Pinpoint the cell where the given text exists, returning its [X, Y] midpoint coordinate. 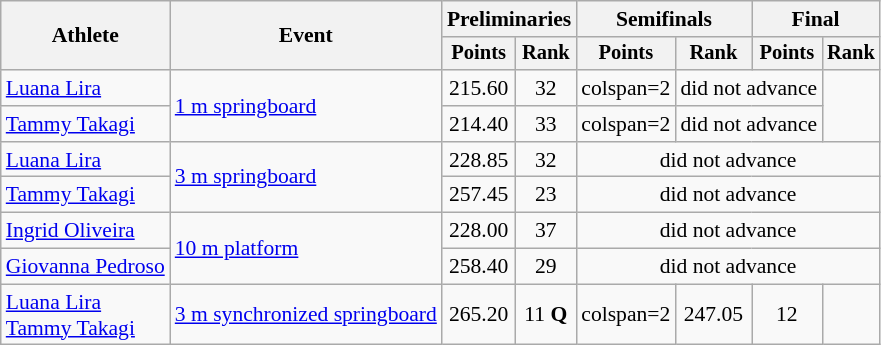
265.20 [479, 314]
214.40 [479, 124]
23 [546, 195]
257.45 [479, 195]
12 [788, 314]
Event [306, 36]
3 m synchronized springboard [306, 314]
Semifinals [664, 19]
247.05 [713, 314]
215.60 [479, 88]
1 m springboard [306, 106]
258.40 [479, 267]
Luana LiraTammy Takagi [86, 314]
228.85 [479, 160]
Giovanna Pedroso [86, 267]
Preliminaries [509, 19]
Final [816, 19]
228.00 [479, 231]
29 [546, 267]
Athlete [86, 36]
3 m springboard [306, 178]
33 [546, 124]
10 m platform [306, 248]
Ingrid Oliveira [86, 231]
11 Q [546, 314]
37 [546, 231]
